Detect which cell encompasses the target text, then output its [x, y] center coordinate. 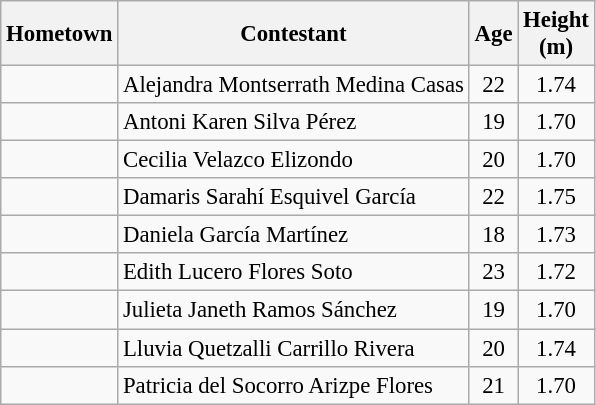
18 [494, 235]
21 [494, 385]
Julieta Janeth Ramos Sánchez [294, 310]
Antoni Karen Silva Pérez [294, 122]
Age [494, 34]
Alejandra Montserrath Medina Casas [294, 85]
Daniela García Martínez [294, 235]
Damaris Sarahí Esquivel García [294, 197]
Edith Lucero Flores Soto [294, 273]
1.75 [556, 197]
Cecilia Velazco Elizondo [294, 160]
Height (m) [556, 34]
Contestant [294, 34]
Lluvia Quetzalli Carrillo Rivera [294, 348]
Patricia del Socorro Arizpe Flores [294, 385]
1.73 [556, 235]
23 [494, 273]
1.72 [556, 273]
Hometown [60, 34]
